Output the [x, y] coordinate of the center of the cell containing the given text.  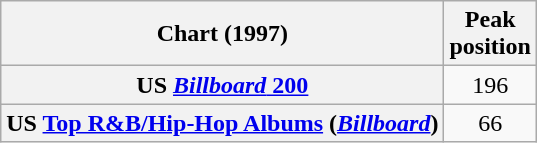
Chart (1997) [222, 34]
196 [490, 85]
Peakposition [490, 34]
66 [490, 123]
US Billboard 200 [222, 85]
US Top R&B/Hip-Hop Albums (Billboard) [222, 123]
